Return the (x, y) coordinate for the center point of the cell that contains the specified text.  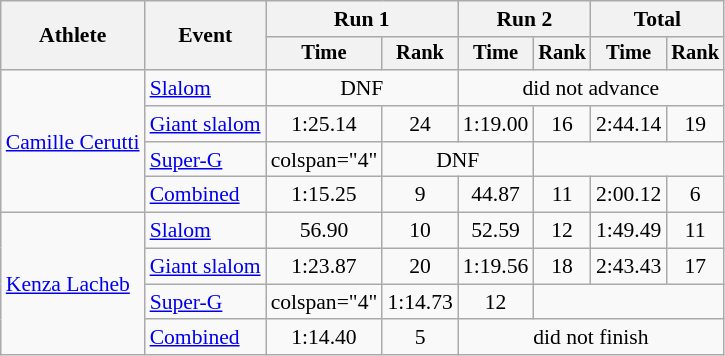
16 (562, 124)
2:00.12 (628, 195)
1:19.56 (496, 267)
Run 2 (524, 19)
Run 1 (362, 19)
6 (695, 195)
56.90 (324, 231)
Athlete (73, 36)
1:49.49 (628, 231)
Kenza Lacheb (73, 284)
did not advance (591, 88)
2:43.43 (628, 267)
24 (420, 124)
Total (658, 19)
9 (420, 195)
18 (562, 267)
10 (420, 231)
1:25.14 (324, 124)
did not finish (591, 338)
5 (420, 338)
2:44.14 (628, 124)
1:23.87 (324, 267)
20 (420, 267)
52.59 (496, 231)
1:14.40 (324, 338)
Camille Cerutti (73, 141)
44.87 (496, 195)
19 (695, 124)
17 (695, 267)
1:14.73 (420, 302)
Event (206, 36)
1:19.00 (496, 124)
1:15.25 (324, 195)
